Output the (X, Y) coordinate of the center of the cell containing the given text.  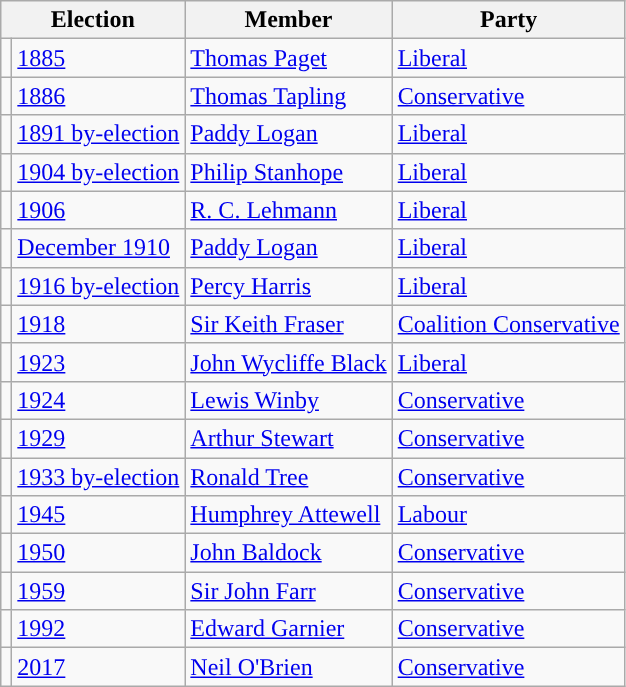
1924 (98, 400)
Sir John Farr (288, 591)
1950 (98, 553)
Arthur Stewart (288, 438)
1945 (98, 515)
Ronald Tree (288, 477)
1933 by-election (98, 477)
Lewis Winby (288, 400)
Coalition Conservative (508, 324)
R. C. Lehmann (288, 210)
1916 by-election (98, 286)
Party (508, 20)
1885 (98, 58)
Thomas Paget (288, 58)
2017 (98, 667)
Labour (508, 515)
1959 (98, 591)
December 1910 (98, 248)
1918 (98, 324)
Percy Harris (288, 286)
Election (93, 20)
1904 by-election (98, 172)
Humphrey Attewell (288, 515)
Sir Keith Fraser (288, 324)
1891 by-election (98, 134)
1992 (98, 629)
Neil O'Brien (288, 667)
John Baldock (288, 553)
Edward Garnier (288, 629)
Member (288, 20)
1886 (98, 96)
Philip Stanhope (288, 172)
Thomas Tapling (288, 96)
John Wycliffe Black (288, 362)
1923 (98, 362)
1929 (98, 438)
1906 (98, 210)
